From the cell containing the given text, extract its center point as (x, y) coordinate. 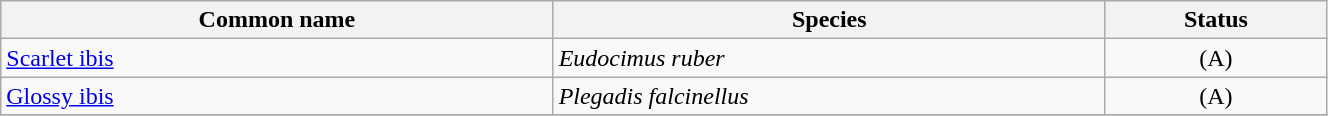
Common name (277, 20)
Eudocimus ruber (829, 58)
Plegadis falcinellus (829, 96)
Scarlet ibis (277, 58)
Glossy ibis (277, 96)
Status (1216, 20)
Species (829, 20)
